Search for the cell housing the specified text and yield its (x, y) center coordinate. 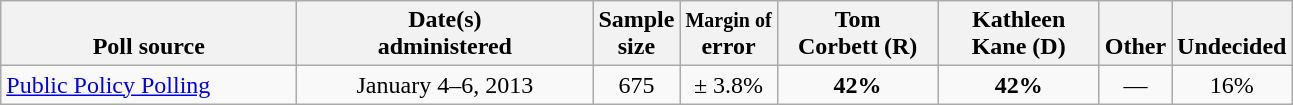
Undecided (1232, 34)
January 4–6, 2013 (445, 85)
Samplesize (636, 34)
16% (1232, 85)
TomCorbett (R) (858, 34)
— (1135, 85)
± 3.8% (728, 85)
Margin oferror (728, 34)
KathleenKane (D) (1018, 34)
Poll source (149, 34)
Public Policy Polling (149, 85)
675 (636, 85)
Other (1135, 34)
Date(s)administered (445, 34)
